For the text-containing cell, return its midpoint in (x, y) coordinate format. 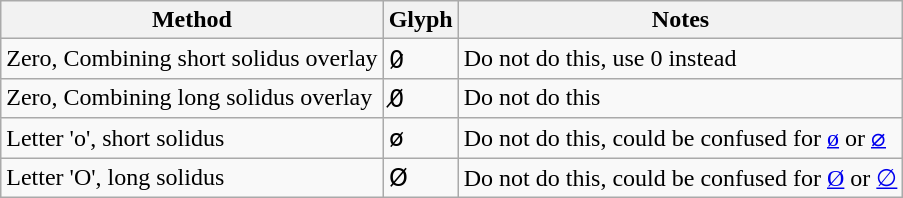
Zero, Combining short solidus overlay (192, 59)
Do not do this (680, 98)
Do not do this, could be confused for ø or ⌀ (680, 138)
Do not do this, could be confused for Ø or ∅ (680, 178)
Method (192, 20)
o̷ (420, 138)
0̸ (420, 98)
Do not do this, use 0︀ instead (680, 59)
Letter 'O', long solidus (192, 178)
0̷ (420, 59)
O̸ (420, 178)
Zero, Combining long solidus overlay (192, 98)
Glyph (420, 20)
Letter 'o', short solidus (192, 138)
Notes (680, 20)
